Locate the cell with the specified text and output its [x, y] center coordinate. 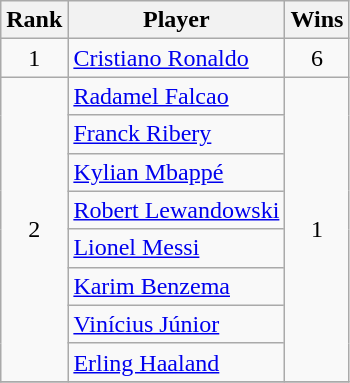
Karim Benzema [176, 286]
Rank [34, 20]
Player [176, 20]
Erling Haaland [176, 362]
2 [34, 229]
Vinícius Júnior [176, 324]
6 [317, 58]
Franck Ribery [176, 134]
Wins [317, 20]
Kylian Mbappé [176, 172]
Lionel Messi [176, 248]
Robert Lewandowski [176, 210]
Radamel Falcao [176, 96]
Cristiano Ronaldo [176, 58]
